Return [x, y] of the center of cell containing provided text 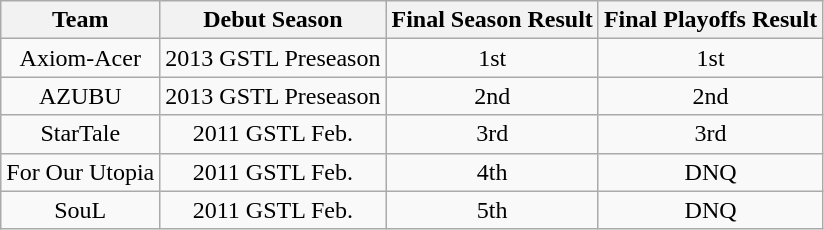
Final Season Result [492, 20]
For Our Utopia [80, 172]
Debut Season [273, 20]
StarTale [80, 134]
5th [492, 210]
Axiom-Acer [80, 58]
Team [80, 20]
SouL [80, 210]
4th [492, 172]
AZUBU [80, 96]
Final Playoffs Result [710, 20]
